Identify which cell holds the provided text, then report its (x, y) central coordinate. 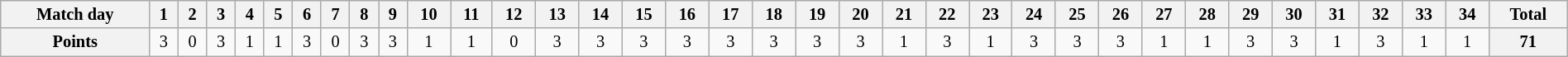
16 (687, 14)
18 (773, 14)
17 (730, 14)
Match day (75, 14)
71 (1528, 42)
10 (428, 14)
27 (1164, 14)
22 (947, 14)
19 (817, 14)
31 (1337, 14)
6 (308, 14)
13 (557, 14)
7 (336, 14)
12 (514, 14)
20 (860, 14)
29 (1250, 14)
32 (1380, 14)
30 (1293, 14)
Points (75, 42)
25 (1077, 14)
14 (600, 14)
15 (643, 14)
21 (904, 14)
4 (250, 14)
34 (1467, 14)
24 (1034, 14)
23 (991, 14)
9 (394, 14)
5 (278, 14)
2 (192, 14)
26 (1121, 14)
11 (471, 14)
Total (1528, 14)
8 (364, 14)
28 (1207, 14)
33 (1424, 14)
